Search for the cell housing the specified text and yield its [X, Y] center coordinate. 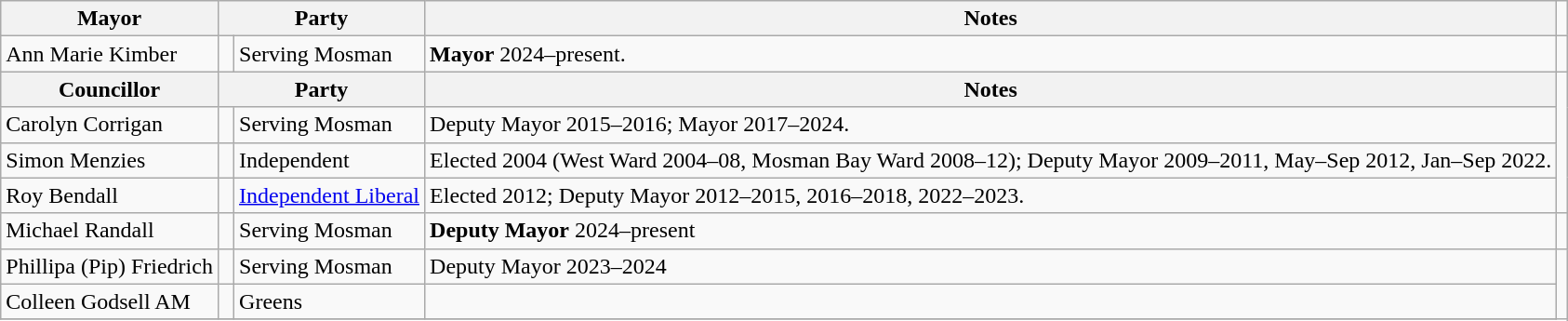
Independent Liberal [329, 195]
Deputy Mayor 2024–present [991, 231]
Michael Randall [110, 231]
Mayor 2024–present. [991, 54]
Elected 2012; Deputy Mayor 2012–2015, 2016–2018, 2022–2023. [991, 195]
Independent [329, 160]
Greens [329, 301]
Deputy Mayor 2023–2024 [991, 266]
Councillor [110, 89]
Deputy Mayor 2015–2016; Mayor 2017–2024. [991, 125]
Mayor [110, 19]
Elected 2004 (West Ward 2004–08, Mosman Bay Ward 2008–12); Deputy Mayor 2009–2011, May–Sep 2012, Jan–Sep 2022. [991, 160]
Roy Bendall [110, 195]
Phillipa (Pip) Friedrich [110, 266]
Simon Menzies [110, 160]
Carolyn Corrigan [110, 125]
Ann Marie Kimber [110, 54]
Colleen Godsell AM [110, 301]
